Locate the cell with the specified text and output its [x, y] center coordinate. 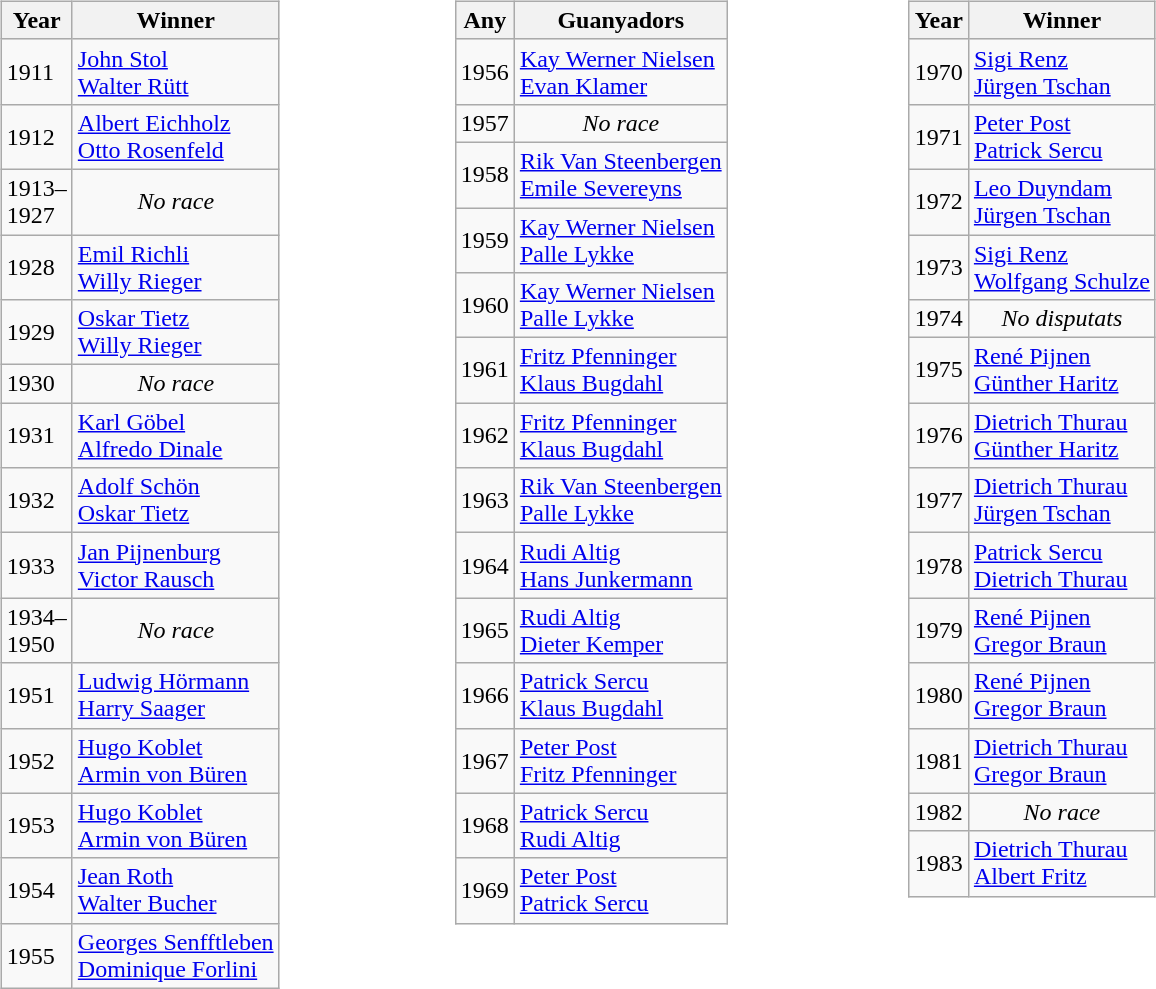
1962 [484, 436]
1980 [938, 696]
1952 [36, 760]
1960 [484, 306]
Jan Pijnenburg Victor Rausch [176, 566]
Oskar Tietz Willy Rieger [176, 332]
1928 [36, 266]
Guanyadors [620, 20]
1976 [938, 436]
Karl Göbel Alfredo Dinale [176, 436]
1983 [938, 864]
1968 [484, 826]
1971 [938, 136]
Dietrich Thurau Albert Fritz [1062, 864]
1929 [36, 332]
1975 [938, 370]
1965 [484, 630]
1930 [36, 384]
1967 [484, 760]
Patrick Sercu Klaus Bugdahl [620, 696]
Patrick Sercu Rudi Altig [620, 826]
Dietrich Thurau Günther Haritz [1062, 436]
John Stol Walter Rütt [176, 72]
Rik Van Steenbergen Palle Lykke [620, 500]
1951 [36, 696]
Any [484, 20]
1982 [938, 812]
René Pijnen Günther Haritz [1062, 370]
1913–1927 [36, 202]
1969 [484, 890]
1964 [484, 566]
1970 [938, 72]
Sigi Renz Jürgen Tschan [1062, 72]
1955 [36, 956]
1954 [36, 890]
1978 [938, 566]
Ludwig Hörmann Harry Saager [176, 696]
Kay Werner Nielsen Evan Klamer [620, 72]
1977 [938, 500]
1912 [36, 136]
1933 [36, 566]
Emil Richli Willy Rieger [176, 266]
Rik Van Steenbergen Emile Severeyns [620, 174]
Patrick Sercu Dietrich Thurau [1062, 566]
Rudi Altig Dieter Kemper [620, 630]
Adolf Schön Oskar Tietz [176, 500]
1958 [484, 174]
1931 [36, 436]
Albert Eichholz Otto Rosenfeld [176, 136]
Sigi Renz Wolfgang Schulze [1062, 266]
1979 [938, 630]
Peter Post Fritz Pfenninger [620, 760]
Dietrich Thurau Jürgen Tschan [1062, 500]
1974 [938, 319]
Jean Roth Walter Bucher [176, 890]
1956 [484, 72]
Georges Senfftleben Dominique Forlini [176, 956]
1911 [36, 72]
1961 [484, 370]
1934–1950 [36, 630]
1973 [938, 266]
1959 [484, 240]
1957 [484, 123]
1963 [484, 500]
Rudi Altig Hans Junkermann [620, 566]
1953 [36, 826]
No disputats [1062, 319]
Dietrich Thurau Gregor Braun [1062, 760]
1966 [484, 696]
1932 [36, 500]
1981 [938, 760]
Leo Duyndam Jürgen Tschan [1062, 202]
1972 [938, 202]
